Return (x, y) of the center of cell containing provided text 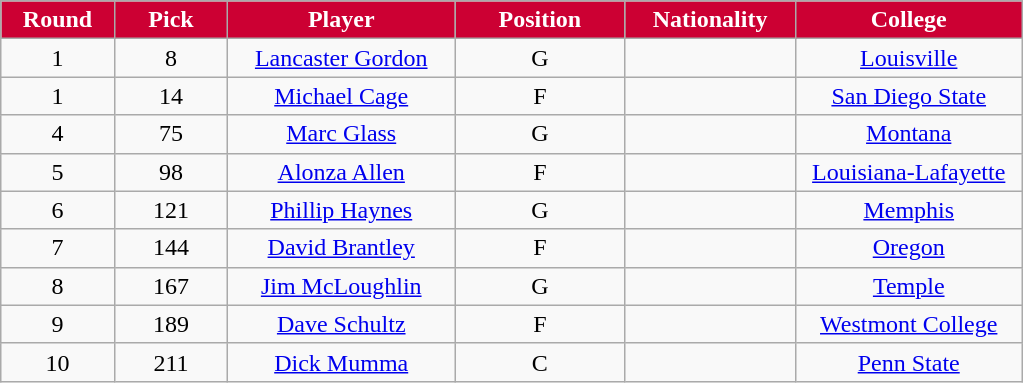
Pick (170, 20)
Round (58, 20)
Alonza Allen (342, 172)
121 (170, 210)
5 (58, 172)
6 (58, 210)
Dave Schultz (342, 324)
7 (58, 248)
Montana (908, 134)
Memphis (908, 210)
10 (58, 362)
David Brantley (342, 248)
Nationality (710, 20)
Louisiana-Lafayette (908, 172)
Player (342, 20)
Michael Cage (342, 96)
Marc Glass (342, 134)
211 (170, 362)
14 (170, 96)
Dick Mumma (342, 362)
Phillip Haynes (342, 210)
Penn State (908, 362)
Westmont College (908, 324)
Lancaster Gordon (342, 58)
Oregon (908, 248)
C (540, 362)
144 (170, 248)
9 (58, 324)
San Diego State (908, 96)
189 (170, 324)
Jim McLoughlin (342, 286)
75 (170, 134)
College (908, 20)
167 (170, 286)
Temple (908, 286)
4 (58, 134)
Position (540, 20)
Louisville (908, 58)
98 (170, 172)
